Output the [X, Y] coordinate of the center of the cell containing the given text.  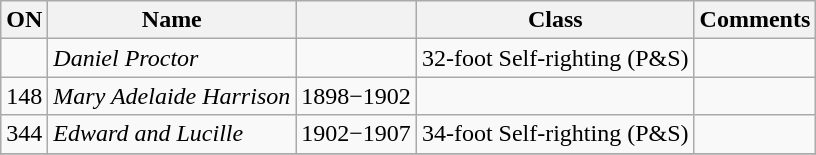
1898−1902 [356, 96]
ON [24, 20]
344 [24, 134]
148 [24, 96]
1902−1907 [356, 134]
Edward and Lucille [172, 134]
Mary Adelaide Harrison [172, 96]
Class [555, 20]
Daniel Proctor [172, 58]
34-foot Self-righting (P&S) [555, 134]
32-foot Self-righting (P&S) [555, 58]
Comments [755, 20]
Name [172, 20]
